From the cell containing the given text, extract its center point as (x, y) coordinate. 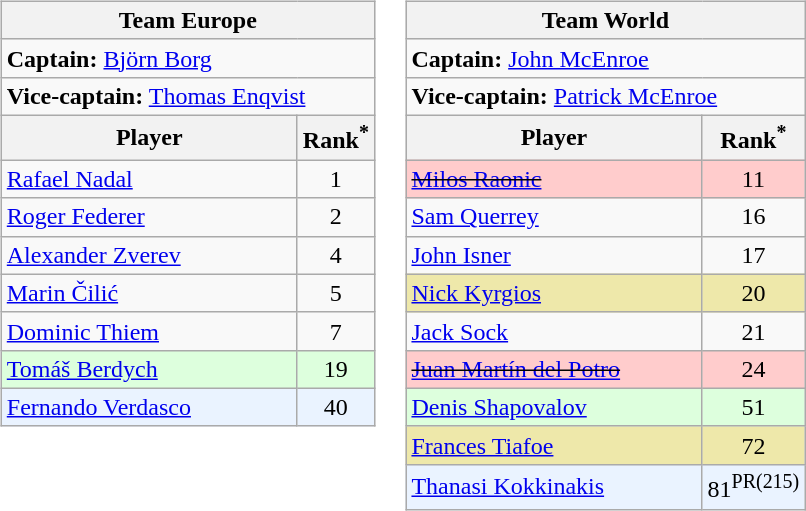
4 (336, 255)
Tomáš Berdych (149, 369)
11 (754, 179)
2 (336, 217)
Rafael Nadal (149, 179)
1 (336, 179)
19 (336, 369)
Thanasi Kokkinakis (554, 486)
17 (754, 255)
Captain: John McEnroe (606, 58)
40 (336, 407)
Roger Federer (149, 217)
81PR(215) (754, 486)
16 (754, 217)
Dominic Thiem (149, 331)
Frances Tiafoe (554, 445)
John Isner (554, 255)
Vice-captain: Thomas Enqvist (188, 96)
Nick Kyrgios (554, 293)
Milos Raonic (554, 179)
7 (336, 331)
Juan Martín del Potro (554, 369)
Alexander Zverev (149, 255)
20 (754, 293)
21 (754, 331)
Vice-captain: Patrick McEnroe (606, 96)
Team Europe (188, 20)
5 (336, 293)
Marin Čilić (149, 293)
24 (754, 369)
Sam Querrey (554, 217)
Denis Shapovalov (554, 407)
Captain: Björn Borg (188, 58)
Jack Sock (554, 331)
72 (754, 445)
51 (754, 407)
Team World (606, 20)
Fernando Verdasco (149, 407)
